Capture the cell that displays the provided text and extract its (x, y) central coordinate. 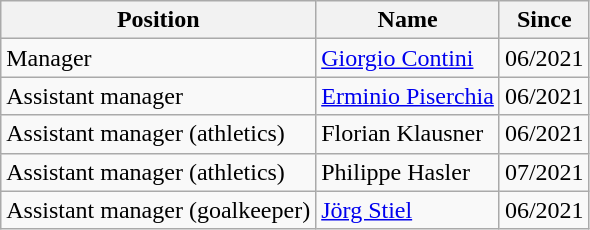
Giorgio Contini (408, 58)
Name (408, 20)
Philippe Hasler (408, 172)
Position (158, 20)
Florian Klausner (408, 134)
07/2021 (544, 172)
Manager (158, 58)
Since (544, 20)
Jörg Stiel (408, 210)
Assistant manager (158, 96)
Assistant manager (goalkeeper) (158, 210)
Erminio Piserchia (408, 96)
